Extract the (x, y) coordinate from the center of the cell holding the provided text.  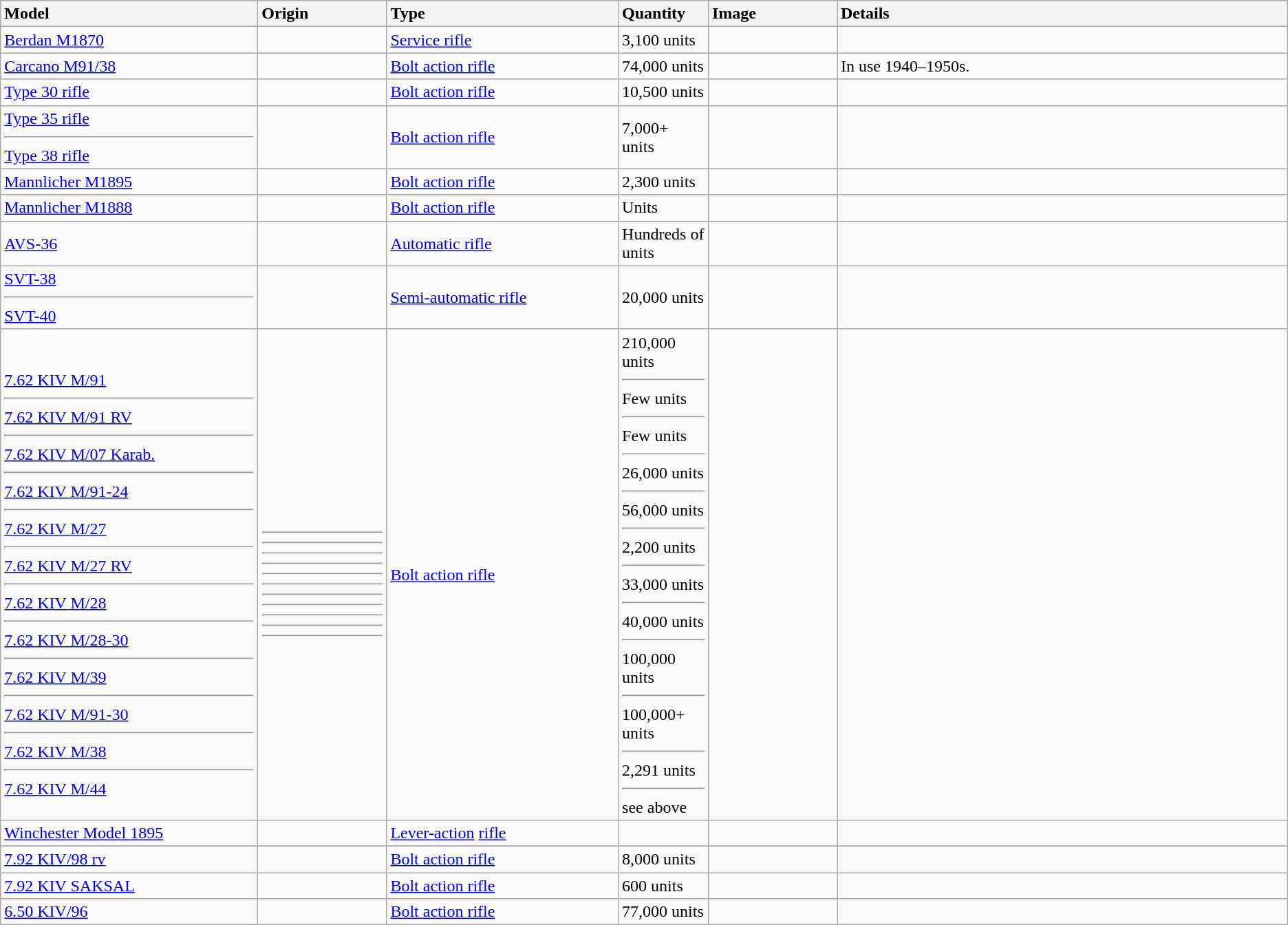
Carcano M91/38 (129, 66)
Details (1062, 14)
Type 30 rifle (129, 92)
6.50 KIV/96 (129, 912)
Winchester Model 1895 (129, 833)
AVS-36 (129, 244)
600 units (663, 886)
Mannlicher M1895 (129, 182)
Semi-automatic rifle (502, 297)
Quantity (663, 14)
7,000+ units (663, 137)
Type 35 rifleType 38 rifle (129, 137)
SVT-38SVT-40 (129, 297)
Type (502, 14)
Automatic rifle (502, 244)
Model (129, 14)
210,000 unitsFew unitsFew units26,000 units56,000 units2,200 units33,000 units40,000 units100,000 units100,000+ units2,291 unitssee above (663, 574)
20,000 units (663, 297)
Berdan M1870 (129, 40)
In use 1940–1950s. (1062, 66)
7.92 KIV SAKSAL (129, 886)
Image (772, 14)
74,000 units (663, 66)
Mannlicher M1888 (129, 208)
2,300 units (663, 182)
Origin (322, 14)
Units (663, 208)
Lever-action rifle (502, 833)
77,000 units (663, 912)
10,500 units (663, 92)
Service rifle (502, 40)
8,000 units (663, 859)
7.92 KIV/98 rv (129, 859)
Hundreds of units (663, 244)
3,100 units (663, 40)
